Return the (x, y) coordinate for the center point of the cell that contains the specified text.  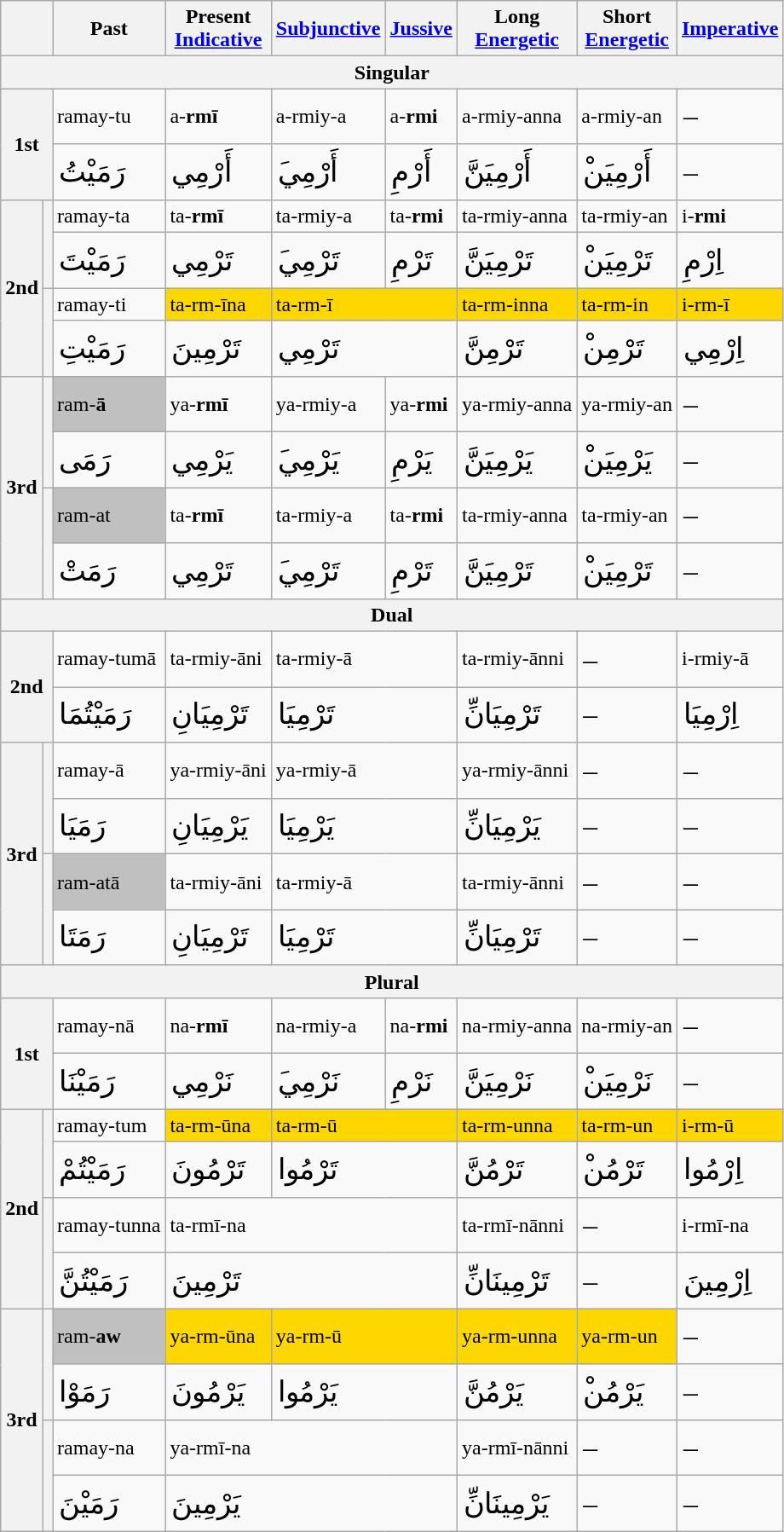
PresentIndicative (218, 29)
رَمَيْتِ (109, 348)
رَمَتْ (109, 571)
رَمَيْتُنَّ (109, 1281)
ta-rm-ū (364, 1125)
LongEnergetic (516, 29)
ta-rm-un (627, 1125)
Imperative (729, 29)
ta-rmī-nānni (516, 1224)
ta-rm-unna (516, 1125)
ya-rmī-nānni (516, 1448)
ya-rmiy-anna (516, 404)
يَرْمِيَا (364, 825)
Singular (392, 72)
na-rmiy-a (328, 1025)
يَرْمِي (218, 459)
ram-atā (109, 882)
ya-rmiy-an (627, 404)
اِرْمِي (729, 348)
Dual (392, 615)
i-rmi (729, 216)
i-rmī-na (729, 1224)
ram-at (109, 515)
رَمَتَا (109, 938)
أَرْمِ (421, 172)
أَرْمِيَنَّ (516, 172)
ya-rm-un (627, 1337)
يَرْمِ (421, 459)
رَمَيْنَ (109, 1504)
na-rmiy-anna (516, 1025)
ta-rm-ī (364, 304)
ramay-tum (109, 1125)
ya-rmiy-ānni (516, 771)
i-rm-ī (729, 304)
i-rmiy-ā (729, 658)
a-rmiy-a (328, 116)
ya-rmiy-ā (364, 771)
رَمَيْتُمْ (109, 1170)
ram-ā (109, 404)
تَرْمُونَ (218, 1170)
اِرْمِ (729, 261)
ta-rm-īna (218, 304)
Past (109, 29)
رَمَوْا (109, 1391)
na-rmi (421, 1025)
Subjunctive (328, 29)
نَرْمِ (421, 1081)
نَرْمِي (218, 1081)
اِرْمِيَا (729, 714)
يَرْمِينَانِّ (516, 1504)
يَرْمُوا (364, 1391)
ramay-na (109, 1448)
ram-aw (109, 1337)
ْنَرْمِيَن (627, 1081)
ramay-nā (109, 1025)
ya-rmiy-āni (218, 771)
ShortEnergetic (627, 29)
تَرْمِينَانِّ (516, 1281)
ya-rmiy-a (328, 404)
a-rmiy-anna (516, 116)
رَمَيْتُمَا (109, 714)
ْيَرْمِيَن (627, 459)
يَرْمِيَانِّ (516, 825)
رَمَيَا (109, 825)
ramay-ti (109, 304)
ْتَرْمُن (627, 1170)
ya-rmī-na (312, 1448)
ya-rm-unna (516, 1337)
ramay-tunna (109, 1224)
ta-rmī-na (312, 1224)
يَرْمِيَنَّ (516, 459)
ya-rmī (218, 404)
a-rmi (421, 116)
ramay-ā (109, 771)
Jussive (421, 29)
na-rmī (218, 1025)
تَرْمُنَّ (516, 1170)
Plural (392, 981)
رَمَی (109, 459)
رَمَيْتَ (109, 261)
ramay-tumā (109, 658)
يَرْمِينَ (312, 1504)
َيَرْمِي (328, 459)
يَرْمُونَ (218, 1391)
ta-rm-ūna (218, 1125)
َنَرْمِي (328, 1081)
يَرْمِيَانِ (218, 825)
أَرْمِي (218, 172)
تَرْمِنَّ (516, 348)
ya-rmi (421, 404)
ta-rm-inna (516, 304)
ramay-ta (109, 216)
ya-rm-ū (364, 1337)
ْيَرْمُن (627, 1391)
ْأَرْمِيَن (627, 172)
ta-rm-in (627, 304)
i-rm-ū (729, 1125)
ْتَرْمِن (627, 348)
ya-rm-ūna (218, 1337)
اِرْمِينَ (729, 1281)
ramay-tu (109, 116)
تَرْمُوا (364, 1170)
َأَرْمِي (328, 172)
a-rmiy-an (627, 116)
na-rmiy-an (627, 1025)
a-rmī (218, 116)
رَمَيْنَا (109, 1081)
اِرْمُوا (729, 1170)
يَرْمُنَّ (516, 1391)
رَمَيْتُ (109, 172)
نَرْمِيَنَّ (516, 1081)
